Output the [X, Y] coordinate of the center of the cell containing the given text.  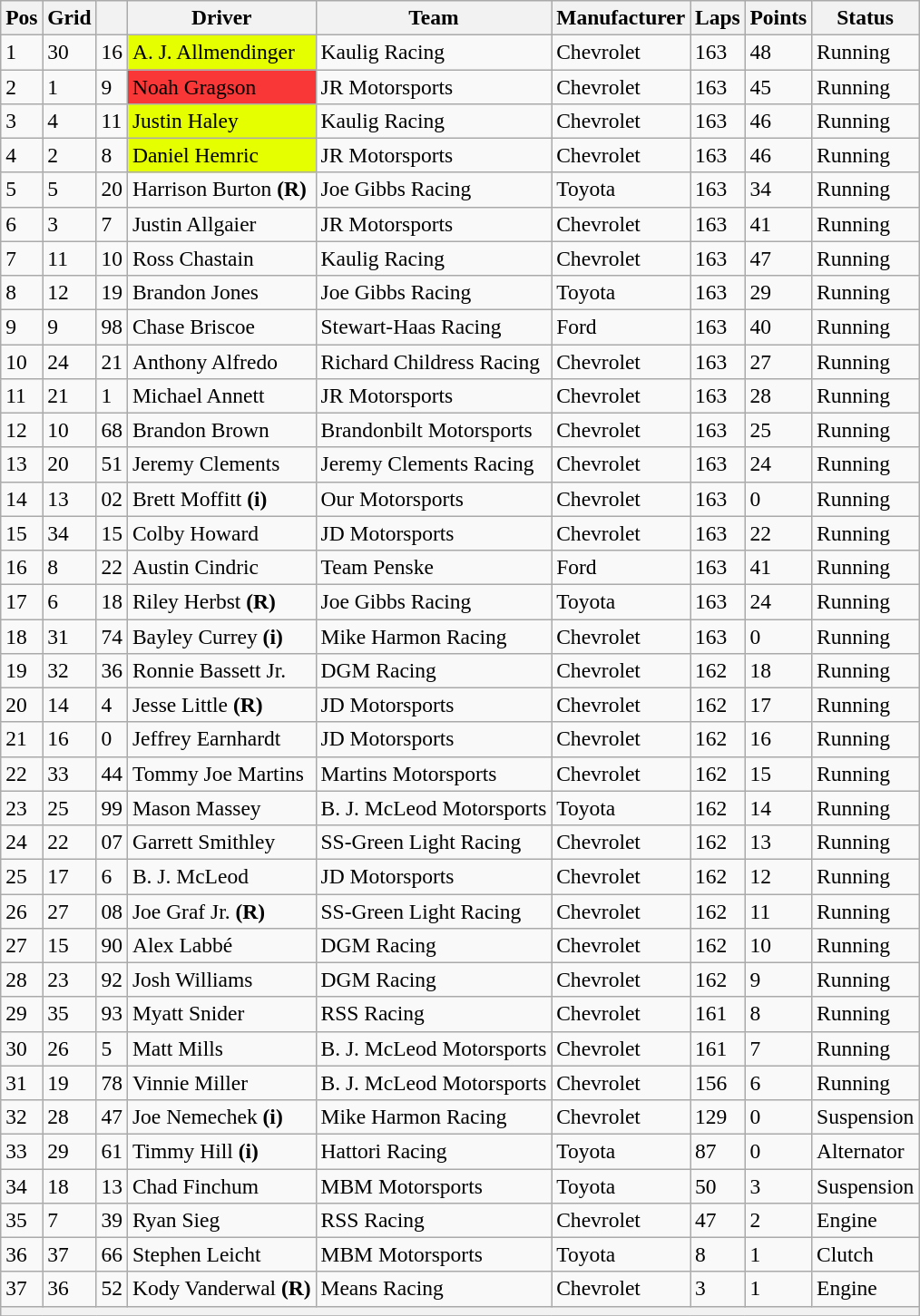
Noah Gragson [221, 86]
Richard Childress Racing [434, 361]
Driver [221, 17]
Our Motorsports [434, 499]
Myatt Snider [221, 1014]
Riley Herbst (R) [221, 601]
98 [112, 327]
Brett Moffitt (i) [221, 499]
Alternator [866, 1151]
Justin Allgaier [221, 224]
02 [112, 499]
68 [112, 430]
Team Penske [434, 567]
A. J. Allmendinger [221, 52]
Clutch [866, 1254]
45 [778, 86]
Daniel Hemric [221, 155]
Timmy Hill (i) [221, 1151]
Colby Howard [221, 533]
08 [112, 911]
Status [866, 17]
Chase Briscoe [221, 327]
Brandonbilt Motorsports [434, 430]
66 [112, 1254]
40 [778, 327]
B. J. McLeod [221, 876]
Stewart-Haas Racing [434, 327]
44 [112, 774]
Vinnie Miller [221, 1083]
Laps [719, 17]
93 [112, 1014]
Garrett Smithley [221, 842]
74 [112, 636]
Matt Mills [221, 1048]
Jesse Little (R) [221, 705]
Austin Cindric [221, 567]
Hattori Racing [434, 1151]
48 [778, 52]
Harrison Burton (R) [221, 190]
Josh Williams [221, 980]
Points [778, 17]
Ronnie Bassett Jr. [221, 670]
39 [112, 1220]
Pos [22, 17]
Joe Nemechek (i) [221, 1116]
Bayley Currey (i) [221, 636]
Michael Annett [221, 395]
129 [719, 1116]
99 [112, 808]
52 [112, 1289]
Jeremy Clements Racing [434, 464]
Alex Labbé [221, 945]
Chad Finchum [221, 1185]
Team [434, 17]
07 [112, 842]
78 [112, 1083]
156 [719, 1083]
Anthony Alfredo [221, 361]
51 [112, 464]
Tommy Joe Martins [221, 774]
Brandon Jones [221, 292]
92 [112, 980]
Stephen Leicht [221, 1254]
Justin Haley [221, 121]
Kody Vanderwal (R) [221, 1289]
Jeremy Clements [221, 464]
Means Racing [434, 1289]
Jeffrey Earnhardt [221, 739]
61 [112, 1151]
Manufacturer [621, 17]
50 [719, 1185]
Joe Graf Jr. (R) [221, 911]
Mason Massey [221, 808]
90 [112, 945]
Grid [69, 17]
Brandon Brown [221, 430]
Ross Chastain [221, 258]
87 [719, 1151]
Martins Motorsports [434, 774]
Ryan Sieg [221, 1220]
